Determine the [X, Y] coordinate at the center of the cell enclosing the given text.  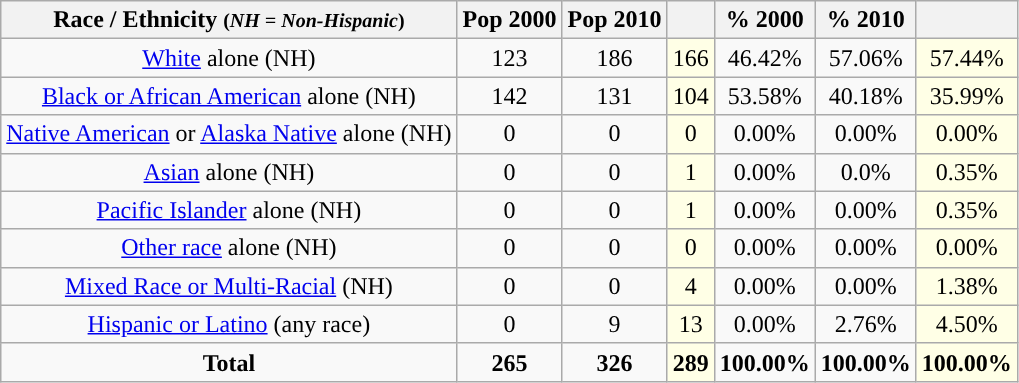
186 [614, 58]
57.06% [866, 58]
% 2010 [866, 20]
1.38% [966, 286]
40.18% [866, 96]
White alone (NH) [229, 58]
2.76% [866, 324]
4.50% [966, 324]
0.0% [866, 172]
Asian alone (NH) [229, 172]
Total [229, 362]
Black or African American alone (NH) [229, 96]
166 [690, 58]
46.42% [764, 58]
326 [614, 362]
131 [614, 96]
265 [510, 362]
Pop 2010 [614, 20]
Pacific Islander alone (NH) [229, 210]
289 [690, 362]
57.44% [966, 58]
53.58% [764, 96]
13 [690, 324]
Race / Ethnicity (NH = Non-Hispanic) [229, 20]
Hispanic or Latino (any race) [229, 324]
142 [510, 96]
4 [690, 286]
Other race alone (NH) [229, 248]
123 [510, 58]
Mixed Race or Multi-Racial (NH) [229, 286]
35.99% [966, 96]
% 2000 [764, 20]
104 [690, 96]
9 [614, 324]
Pop 2000 [510, 20]
Native American or Alaska Native alone (NH) [229, 134]
